Return the (x, y) coordinate for the center point of the cell that contains the specified text.  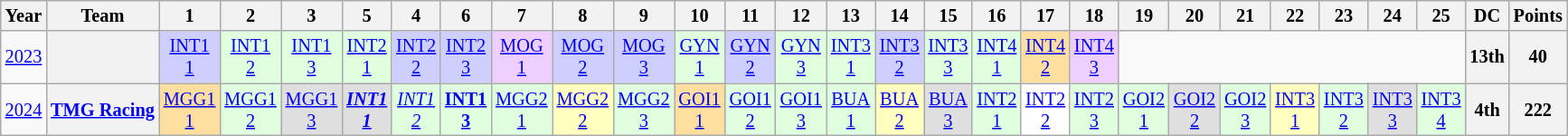
GOI13 (801, 110)
25 (1441, 15)
4th (1488, 110)
13th (1488, 57)
MGG21 (521, 110)
5 (367, 15)
Year (24, 15)
INT42 (1045, 57)
GYN2 (751, 57)
6 (466, 15)
INT43 (1094, 57)
16 (997, 15)
INT41 (997, 57)
10 (700, 15)
2023 (24, 57)
2024 (24, 110)
BUA2 (900, 110)
40 (1538, 57)
GOI12 (751, 110)
GOI21 (1144, 110)
222 (1538, 110)
TMG Racing (103, 110)
BUA3 (949, 110)
BUA1 (851, 110)
7 (521, 15)
MGG11 (190, 110)
MOG2 (582, 57)
MOG1 (521, 57)
13 (851, 15)
15 (949, 15)
23 (1344, 15)
2 (250, 15)
DC (1488, 15)
21 (1245, 15)
GOI22 (1195, 110)
Team (103, 15)
GYN3 (801, 57)
Points (1538, 15)
MGG13 (311, 110)
MGG12 (250, 110)
11 (751, 15)
9 (644, 15)
8 (582, 15)
GOI23 (1245, 110)
19 (1144, 15)
24 (1393, 15)
3 (311, 15)
MGG23 (644, 110)
20 (1195, 15)
17 (1045, 15)
14 (900, 15)
12 (801, 15)
GOI11 (700, 110)
1 (190, 15)
MOG3 (644, 57)
18 (1094, 15)
GYN1 (700, 57)
4 (416, 15)
MGG22 (582, 110)
INT34 (1441, 110)
22 (1295, 15)
